Return (x, y) of the center of cell containing provided text 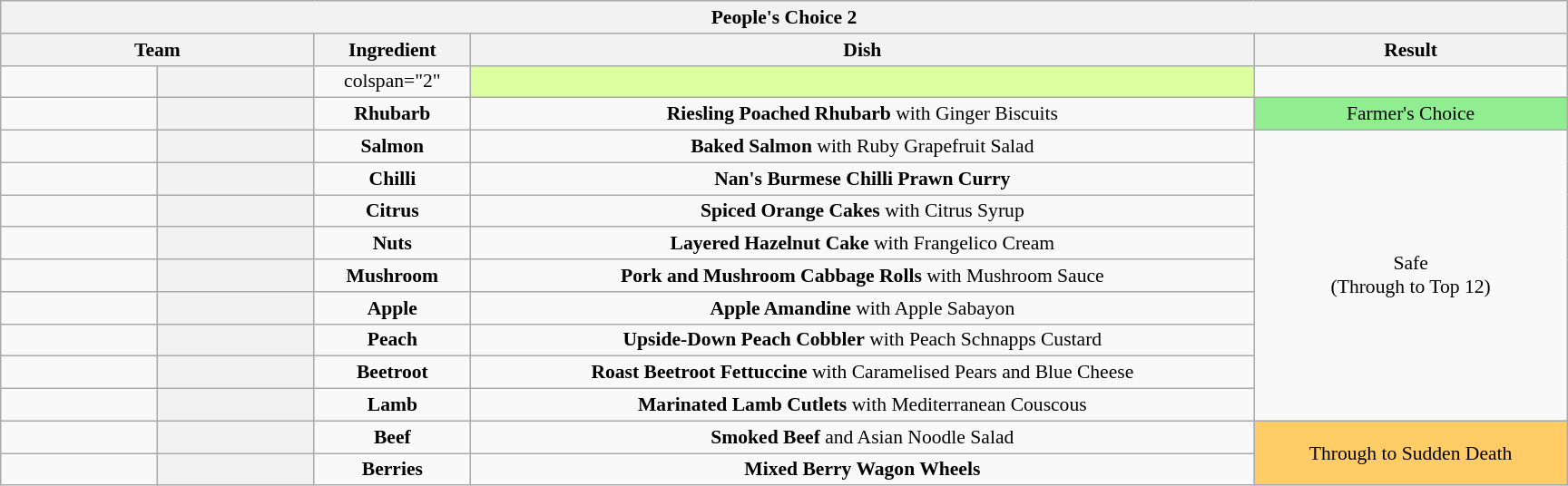
Roast Beetroot Fettuccine with Caramelised Pears and Blue Cheese (862, 373)
Apple Amandine with Apple Sabayon (862, 308)
Riesling Poached Rhubarb with Ginger Biscuits (862, 114)
Safe(Through to Top 12) (1410, 276)
Nan's Burmese Chilli Prawn Curry (862, 179)
Result (1410, 50)
Beef (392, 437)
colspan="2" (392, 82)
Smoked Beef and Asian Noodle Salad (862, 437)
Salmon (392, 147)
Lamb (392, 405)
Baked Salmon with Ruby Grapefruit Salad (862, 147)
Layered Hazelnut Cake with Frangelico Cream (862, 244)
Nuts (392, 244)
Through to Sudden Death (1410, 453)
Citrus (392, 211)
Upside-Down Peach Cobbler with Peach Schnapps Custard (862, 340)
Dish (862, 50)
Apple (392, 308)
Beetroot (392, 373)
Ingredient (392, 50)
People's Choice 2 (784, 17)
Rhubarb (392, 114)
Berries (392, 470)
Marinated Lamb Cutlets with Mediterranean Couscous (862, 405)
Spiced Orange Cakes with Citrus Syrup (862, 211)
Mushroom (392, 276)
Team (158, 50)
Pork and Mushroom Cabbage Rolls with Mushroom Sauce (862, 276)
Chilli (392, 179)
Farmer's Choice (1410, 114)
Peach (392, 340)
Mixed Berry Wagon Wheels (862, 470)
